Capture the cell that displays the provided text and extract its (x, y) central coordinate. 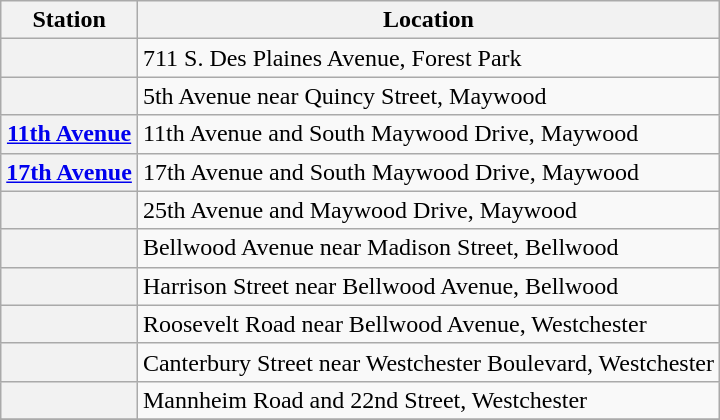
Location (428, 20)
17th Avenue and South Maywood Drive, Maywood (428, 172)
Roosevelt Road near Bellwood Avenue, Westchester (428, 324)
25th Avenue and Maywood Drive, Maywood (428, 210)
11th Avenue (70, 134)
5th Avenue near Quincy Street, Maywood (428, 96)
Mannheim Road and 22nd Street, Westchester (428, 400)
Canterbury Street near Westchester Boulevard, Westchester (428, 362)
Station (70, 20)
711 S. Des Plaines Avenue, Forest Park (428, 58)
Harrison Street near Bellwood Avenue, Bellwood (428, 286)
11th Avenue and South Maywood Drive, Maywood (428, 134)
Bellwood Avenue near Madison Street, Bellwood (428, 248)
17th Avenue (70, 172)
